Detect which cell encompasses the target text, then output its [x, y] center coordinate. 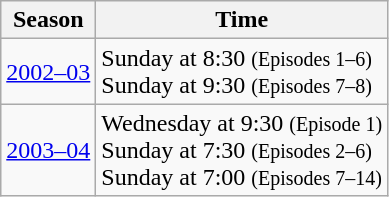
2003–04 [48, 150]
Time [242, 20]
2002–03 [48, 72]
Sunday at 8:30 (Episodes 1–6)Sunday at 9:30 (Episodes 7–8) [242, 72]
Wednesday at 9:30 (Episode 1)Sunday at 7:30 (Episodes 2–6)Sunday at 7:00 (Episodes 7–14) [242, 150]
Season [48, 20]
